Pinpoint the cell where the given text exists, returning its [x, y] midpoint coordinate. 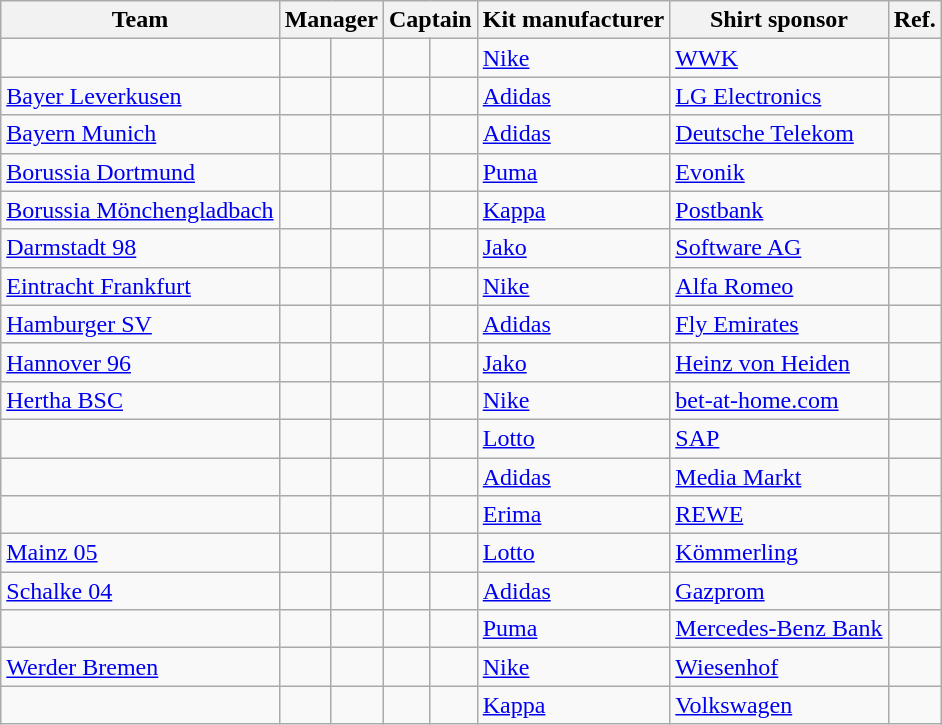
Kit manufacturer [574, 20]
Shirt sponsor [779, 20]
Borussia Dortmund [140, 172]
Mercedes-Benz Bank [779, 629]
Team [140, 20]
LG Electronics [779, 96]
WWK [779, 58]
Hannover 96 [140, 362]
Eintracht Frankfurt [140, 286]
Bayer Leverkusen [140, 96]
Mainz 05 [140, 553]
Manager [331, 20]
Borussia Mönchengladbach [140, 210]
Volkswagen [779, 705]
REWE [779, 515]
Bayern Munich [140, 134]
Ref. [914, 20]
Erima [574, 515]
Media Markt [779, 477]
Evonik [779, 172]
Postbank [779, 210]
SAP [779, 438]
Software AG [779, 248]
Wiesenhof [779, 667]
Deutsche Telekom [779, 134]
Hertha BSC [140, 400]
bet-at-home.com [779, 400]
Werder Bremen [140, 667]
Fly Emirates [779, 324]
Captain [430, 20]
Hamburger SV [140, 324]
Darmstadt 98 [140, 248]
Schalke 04 [140, 591]
Gazprom [779, 591]
Kömmerling [779, 553]
Alfa Romeo [779, 286]
Heinz von Heiden [779, 362]
